Determine the [X, Y] coordinate at the center of the cell enclosing the given text.  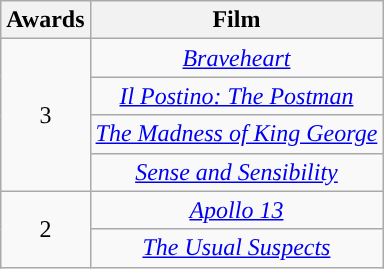
Il Postino: The Postman [236, 96]
3 [46, 115]
The Usual Suspects [236, 248]
Sense and Sensibility [236, 172]
2 [46, 229]
The Madness of King George [236, 134]
Apollo 13 [236, 210]
Braveheart [236, 58]
Film [236, 20]
Awards [46, 20]
